Locate the cell with the specified text and output its [X, Y] center coordinate. 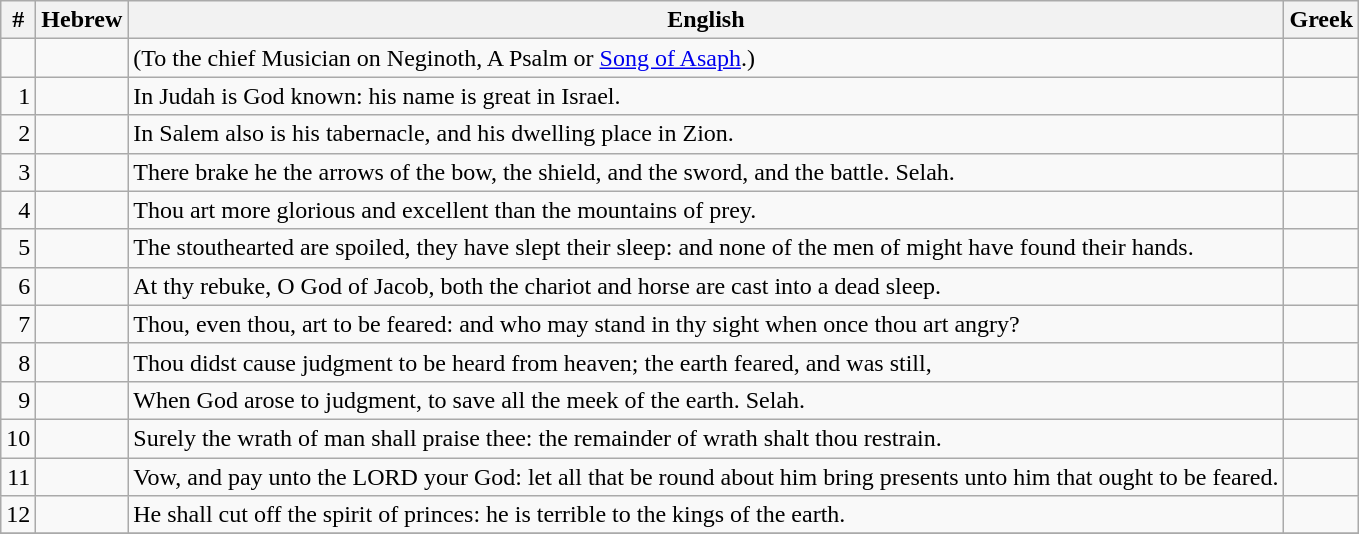
When God arose to judgment, to save all the meek of the earth. Selah. [706, 400]
In Salem also is his tabernacle, and his dwelling place in Zion. [706, 134]
10 [18, 438]
2 [18, 134]
The stouthearted are spoiled, they have slept their sleep: and none of the men of might have found their hands. [706, 248]
Surely the wrath of man shall praise thee: the remainder of wrath shalt thou restrain. [706, 438]
Greek [1322, 20]
12 [18, 515]
Thou art more glorious and excellent than the mountains of prey. [706, 210]
4 [18, 210]
3 [18, 172]
Thou, even thou, art to be feared: and who may stand in thy sight when once thou art angry? [706, 324]
English [706, 20]
Hebrew [82, 20]
11 [18, 477]
9 [18, 400]
6 [18, 286]
There brake he the arrows of the bow, the shield, and the sword, and the battle. Selah. [706, 172]
1 [18, 96]
5 [18, 248]
7 [18, 324]
# [18, 20]
In Judah is God known: his name is great in Israel. [706, 96]
At thy rebuke, O God of Jacob, both the chariot and horse are cast into a dead sleep. [706, 286]
Thou didst cause judgment to be heard from heaven; the earth feared, and was still, [706, 362]
He shall cut off the spirit of princes: he is terrible to the kings of the earth. [706, 515]
Vow, and pay unto the LORD your God: let all that be round about him bring presents unto him that ought to be feared. [706, 477]
8 [18, 362]
(To the chief Musician on Neginoth, A Psalm or Song of Asaph.) [706, 58]
